Output the (X, Y) coordinate of the center of the cell containing the given text.  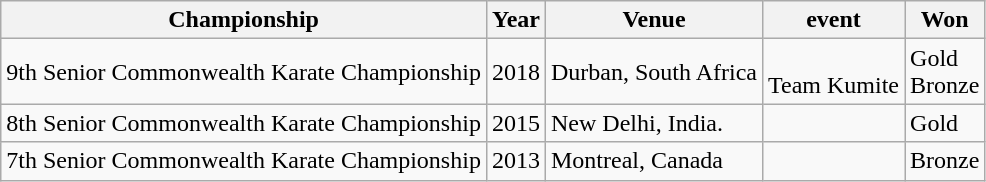
2013 (516, 161)
event (834, 20)
2015 (516, 123)
New Delhi, India. (654, 123)
GoldBronze (945, 72)
7th Senior Commonwealth Karate Championship (244, 161)
Durban, South Africa (654, 72)
2018 (516, 72)
Gold (945, 123)
8th Senior Commonwealth Karate Championship (244, 123)
Bronze (945, 161)
Team Kumite (834, 72)
Montreal, Canada (654, 161)
Championship (244, 20)
9th Senior Commonwealth Karate Championship (244, 72)
Won (945, 20)
Venue (654, 20)
Year (516, 20)
